Return the [x, y] coordinate for the center point of the cell that contains the specified text.  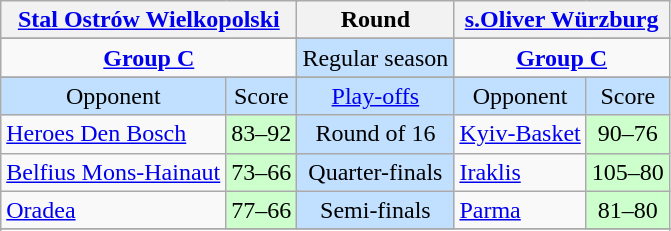
Parma [520, 210]
Stal Ostrów Wielkopolski [149, 20]
Oradea [114, 210]
81–80 [628, 210]
Heroes Den Bosch [114, 134]
Quarter-finals [376, 172]
Iraklis [520, 172]
73–66 [262, 172]
Belfius Mons-Hainaut [114, 172]
105–80 [628, 172]
Round of 16 [376, 134]
77–66 [262, 210]
83–92 [262, 134]
Regular season [376, 58]
Play-offs [376, 96]
Kyiv-Basket [520, 134]
s.Oliver Würzburg [562, 20]
Round [376, 20]
90–76 [628, 134]
Semi-finals [376, 210]
